Capture the cell that displays the provided text and extract its [x, y] central coordinate. 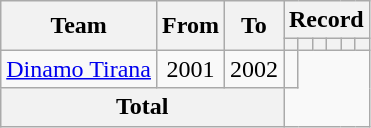
To [254, 26]
Record [327, 20]
Dinamo Tirana [79, 69]
2002 [254, 69]
From [190, 26]
2001 [190, 69]
Team [79, 26]
Total [142, 107]
